Scan for the cell matching the given text and deliver its (X, Y) coordinate at center. 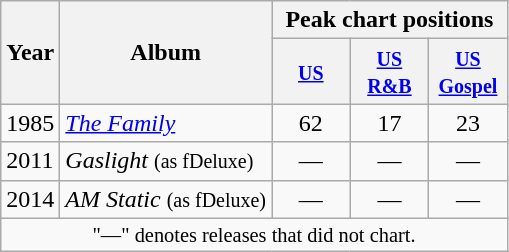
Year (30, 52)
2014 (30, 199)
US Gospel (468, 72)
US R&B (390, 72)
Album (166, 52)
"—" denotes releases that did not chart. (254, 235)
Peak chart positions (390, 20)
23 (468, 123)
AM Static (as fDeluxe) (166, 199)
The Family (166, 123)
Gaslight (as fDeluxe) (166, 161)
62 (312, 123)
17 (390, 123)
US (312, 72)
1985 (30, 123)
2011 (30, 161)
